Pinpoint the cell where the given text exists, returning its [X, Y] midpoint coordinate. 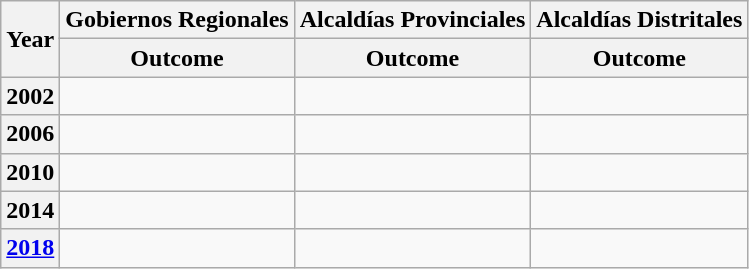
Year [30, 39]
Gobiernos Regionales [177, 20]
2014 [30, 210]
2002 [30, 96]
Alcaldías Distritales [640, 20]
Alcaldías Provinciales [412, 20]
2010 [30, 172]
2018 [30, 248]
2006 [30, 134]
